Scan for the cell matching the given text and deliver its (X, Y) coordinate at center. 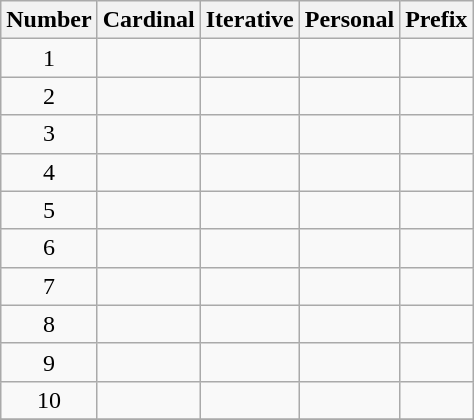
7 (49, 286)
1 (49, 58)
Prefix (436, 20)
Iterative (250, 20)
Number (49, 20)
8 (49, 324)
Cardinal (148, 20)
9 (49, 362)
6 (49, 248)
4 (49, 172)
10 (49, 400)
Personal (349, 20)
3 (49, 134)
2 (49, 96)
5 (49, 210)
